Locate the cell with the specified text and output its (X, Y) center coordinate. 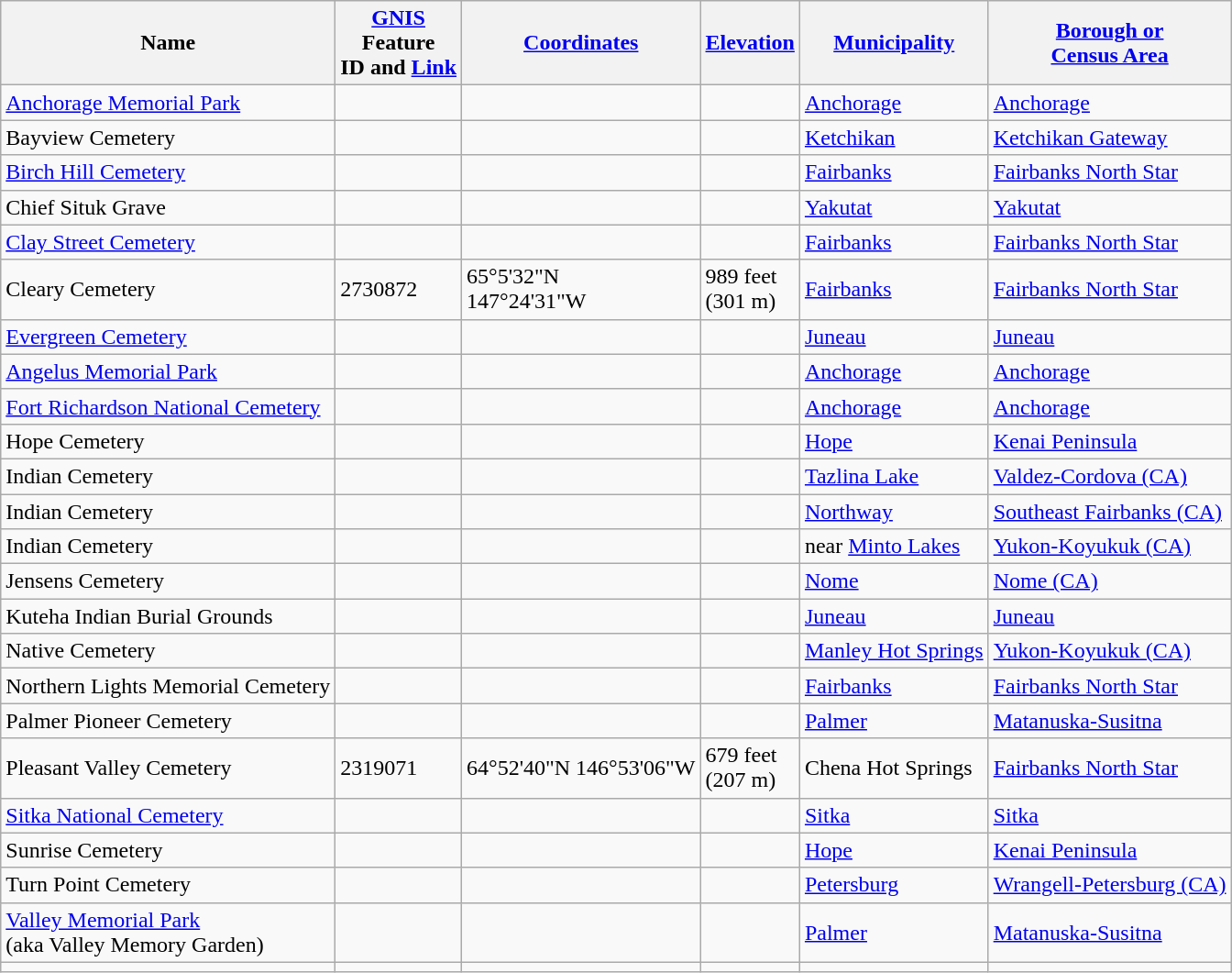
Southeast Fairbanks (CA) (1109, 511)
Name (169, 43)
Sunrise Cemetery (169, 850)
Bayview Cemetery (169, 138)
Anchorage Memorial Park (169, 103)
Chena Hot Springs (894, 768)
Coordinates (581, 43)
Nome (CA) (1109, 581)
Clay Street Cemetery (169, 242)
Pleasant Valley Cemetery (169, 768)
2319071 (399, 768)
Borough orCensus Area (1109, 43)
Petersburg (894, 885)
near Minto Lakes (894, 547)
Valley Memorial Park(aka Valley Memory Garden) (169, 932)
64°52'40"N 146°53'06"W (581, 768)
Cleary Cemetery (169, 290)
Native Cemetery (169, 651)
Northern Lights Memorial Cemetery (169, 686)
GNISFeatureID and Link (399, 43)
679 feet(207 m) (750, 768)
Nome (894, 581)
Jensens Cemetery (169, 581)
Manley Hot Springs (894, 651)
Chief Situk Grave (169, 207)
Sitka National Cemetery (169, 815)
Municipality (894, 43)
Tazlina Lake (894, 476)
Elevation (750, 43)
Wrangell-Petersburg (CA) (1109, 885)
Palmer Pioneer Cemetery (169, 721)
Turn Point Cemetery (169, 885)
989 feet(301 m) (750, 290)
Evergreen Cemetery (169, 337)
Kuteha Indian Burial Grounds (169, 616)
Hope Cemetery (169, 441)
Ketchikan (894, 138)
Fort Richardson National Cemetery (169, 406)
2730872 (399, 290)
Angelus Memorial Park (169, 371)
Birch Hill Cemetery (169, 172)
Northway (894, 511)
Valdez-Cordova (CA) (1109, 476)
Ketchikan Gateway (1109, 138)
65°5'32"N147°24'31"W (581, 290)
